Return the [X, Y] coordinate for the center point of the cell that contains the specified text.  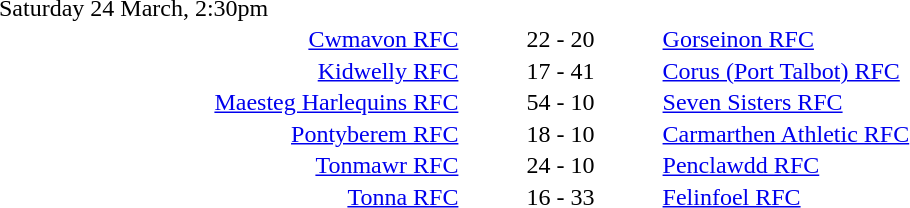
24 - 10 [560, 165]
54 - 10 [560, 103]
18 - 10 [560, 134]
17 - 41 [560, 71]
22 - 20 [560, 39]
